Identify which cell holds the provided text, then report its (X, Y) central coordinate. 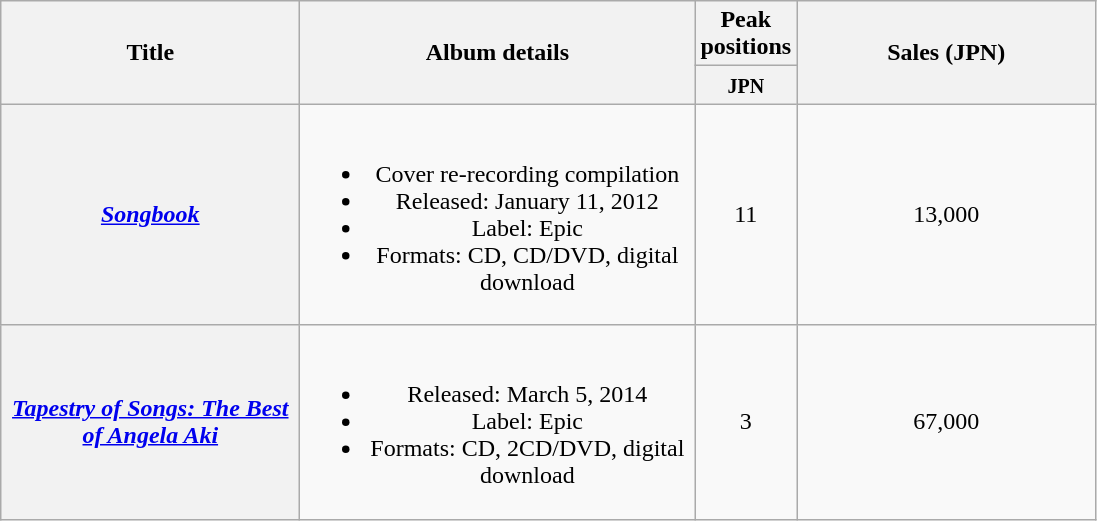
Released: March 5, 2014 Label: EpicFormats: CD, 2CD/DVD, digital download (498, 422)
3 (746, 422)
Album details (498, 52)
Songbook (150, 214)
Peak positions (746, 34)
Title (150, 52)
67,000 (946, 422)
13,000 (946, 214)
JPN (746, 85)
11 (746, 214)
Tapestry of Songs: The Best of Angela Aki (150, 422)
Cover re-recording compilationReleased: January 11, 2012 Label: EpicFormats: CD, CD/DVD, digital download (498, 214)
Sales (JPN) (946, 52)
